Locate the cell with the specified text and output its (X, Y) center coordinate. 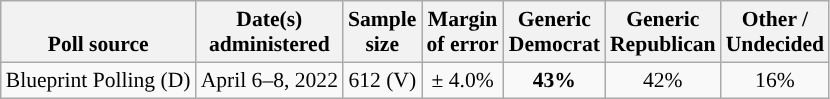
43% (554, 80)
Poll source (98, 32)
612 (V) (382, 80)
Samplesize (382, 32)
Date(s)administered (270, 32)
Other /Undecided (775, 32)
Blueprint Polling (D) (98, 80)
GenericDemocrat (554, 32)
April 6–8, 2022 (270, 80)
± 4.0% (463, 80)
GenericRepublican (663, 32)
16% (775, 80)
42% (663, 80)
Marginof error (463, 32)
